Scan for the cell matching the given text and deliver its (x, y) coordinate at center. 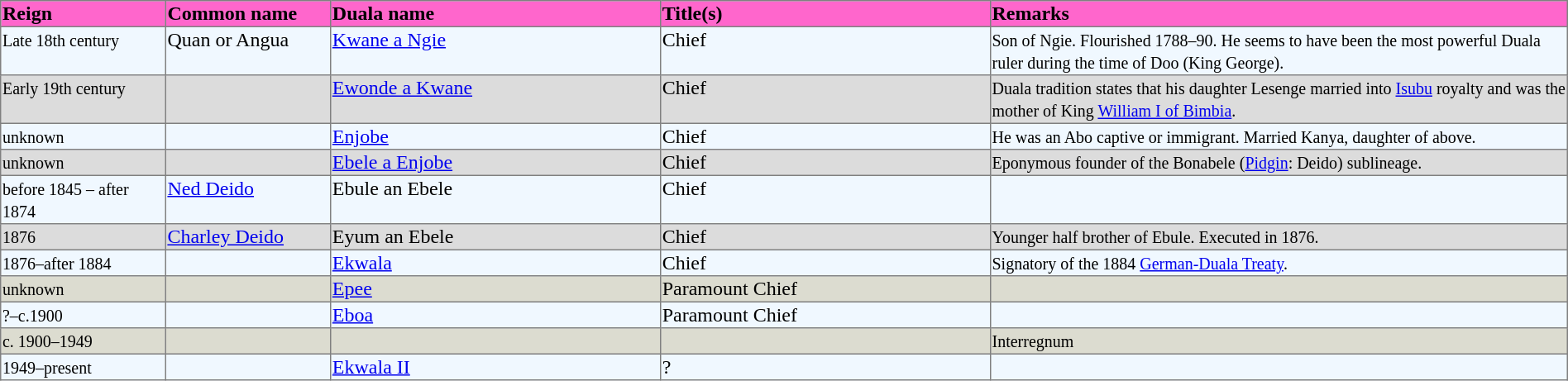
Enjobe (496, 136)
1949–present (83, 367)
Early 19th century (83, 99)
?–c.1900 (83, 315)
Ebele a Enjobe (496, 163)
Ned Deido (248, 199)
He was an Abo captive or immigrant. Married Kanya, daughter of above. (1279, 136)
Kwane a Ngie (496, 50)
Common name (248, 14)
? (825, 367)
Ekwala II (496, 367)
1876–after 1884 (83, 263)
Younger half brother of Ebule. Executed in 1876. (1279, 237)
Eboa (496, 315)
Eponymous founder of the Bonabele (Pidgin: Deido) sublineage. (1279, 163)
Reign (83, 14)
Charley Deido (248, 237)
Interregnum (1279, 341)
Son of Ngie. Flourished 1788–90. He seems to have been the most powerful Duala ruler during the time of Doo (King George). (1279, 50)
Ebule an Ebele (496, 199)
Ekwala (496, 263)
before 1845 – after 1874 (83, 199)
Remarks (1279, 14)
Title(s) (825, 14)
1876 (83, 237)
Duala tradition states that his daughter Lesenge married into Isubu royalty and was the mother of King William I of Bimbia. (1279, 99)
Duala name (496, 14)
c. 1900–1949 (83, 341)
Signatory of the 1884 German-Duala Treaty. (1279, 263)
Quan or Angua (248, 50)
Ewonde a Kwane (496, 99)
Eyum an Ebele (496, 237)
Epee (496, 289)
Late 18th century (83, 50)
